Return the [X, Y] coordinate for the center point of the cell that contains the specified text.  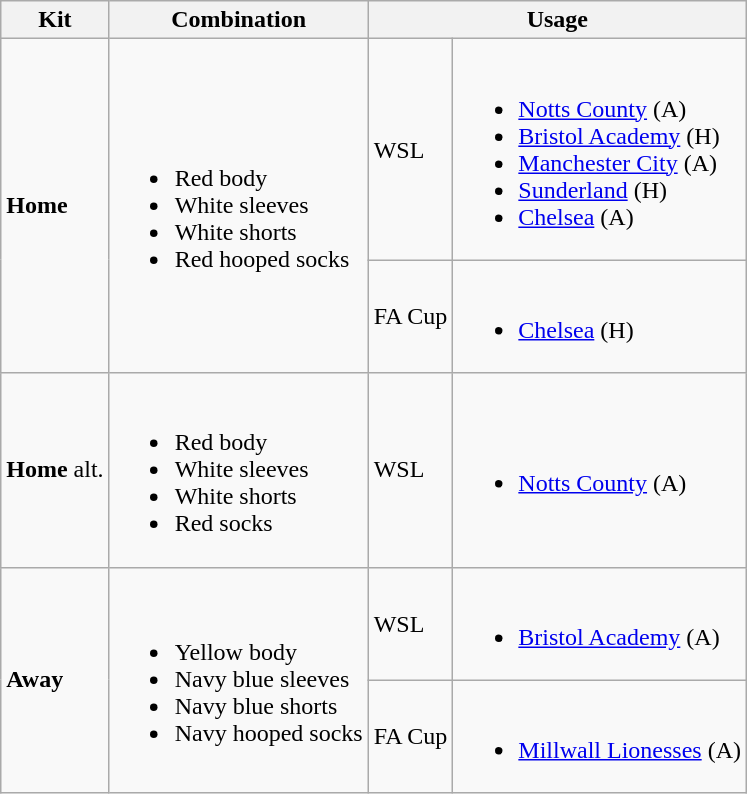
Home [55, 206]
Red bodyWhite sleevesWhite shortsRed socks [238, 470]
Usage [557, 20]
Away [55, 680]
Home alt. [55, 470]
Bristol Academy (A) [600, 624]
Notts County (A)Bristol Academy (H)Manchester City (A)Sunderland (H)Chelsea (A) [600, 150]
Combination [238, 20]
Kit [55, 20]
Chelsea (H) [600, 316]
Millwall Lionesses (A) [600, 736]
Yellow bodyNavy blue sleevesNavy blue shortsNavy hooped socks [238, 680]
Red bodyWhite sleevesWhite shortsRed hooped socks [238, 206]
Notts County (A) [600, 470]
